Find where the given text appears and provide that cell's center as (X, Y) coordinate. 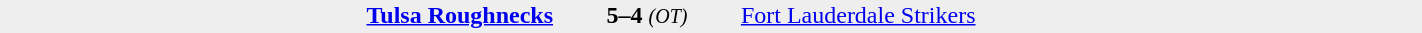
Tulsa Roughnecks (384, 15)
5–4 (OT) (648, 15)
Fort Lauderdale Strikers (910, 15)
